Identify which cell holds the provided text, then report its [x, y] central coordinate. 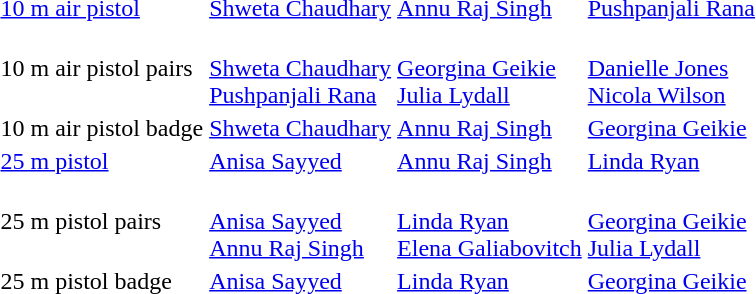
Linda Ryan [671, 161]
Georgina Geikie [671, 128]
Anisa SayyedAnnu Raj Singh [300, 221]
Linda RyanElena Galiabovitch [490, 221]
Anisa Sayyed [300, 161]
Danielle JonesNicola Wilson [671, 68]
Shweta ChaudharyPushpanjali Rana [300, 68]
Shweta Chaudhary [300, 128]
